Find where the given text appears and provide that cell's center as (x, y) coordinate. 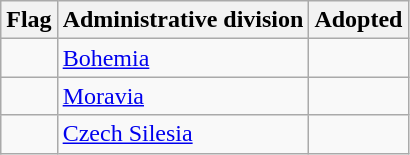
Moravia (183, 96)
Adopted (358, 20)
Flag (29, 20)
Bohemia (183, 58)
Administrative division (183, 20)
Czech Silesia (183, 134)
